Provide the [X, Y] coordinate of the cell's center where the given text is located.  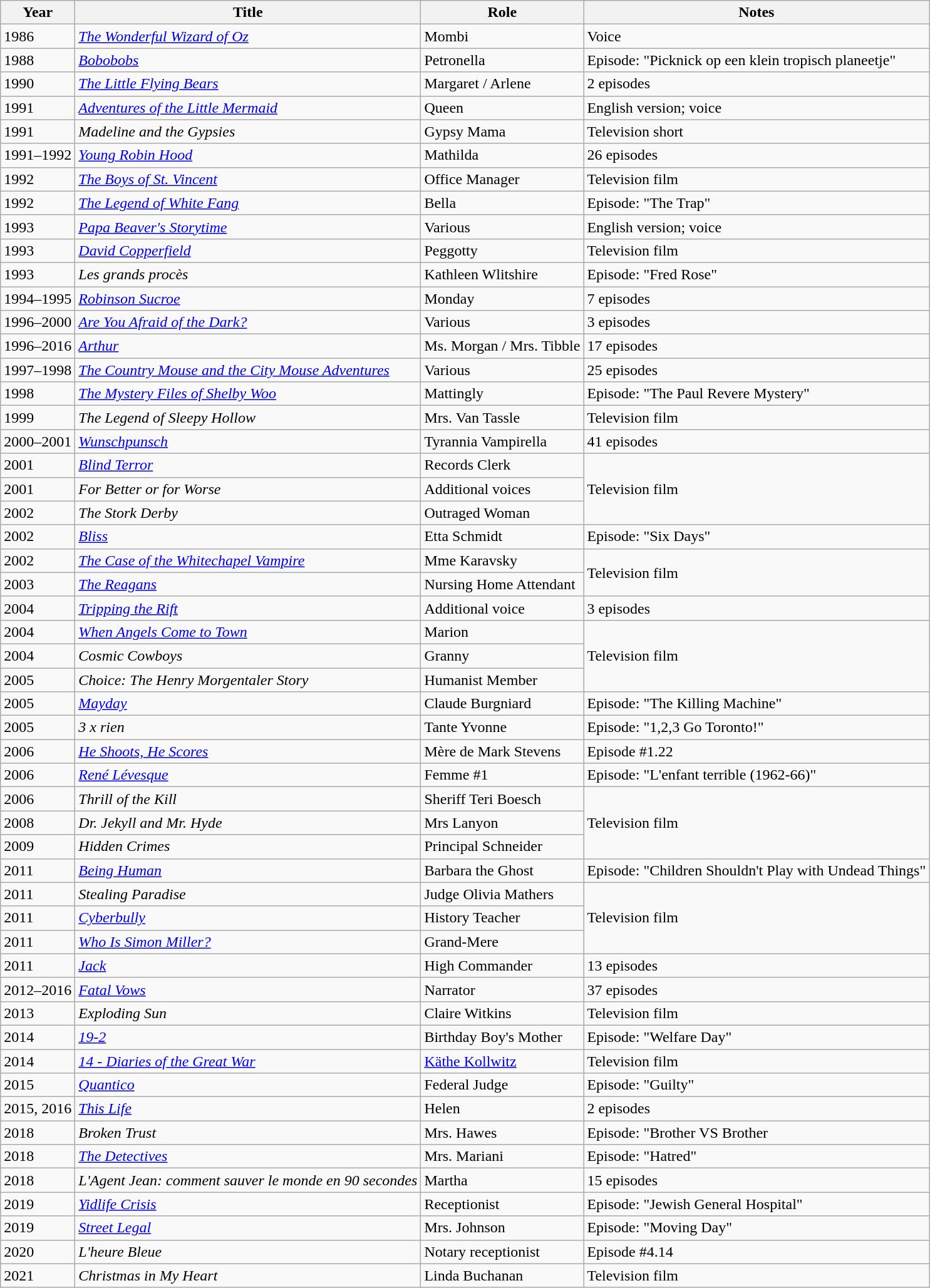
When Angels Come to Town [248, 632]
History Teacher [502, 918]
L'Agent Jean: comment sauver le monde en 90 secondes [248, 1180]
Mme Karavsky [502, 560]
Principal Schneider [502, 847]
The Legend of Sleepy Hollow [248, 418]
Episode: "Hatred" [757, 1157]
Mrs. Mariani [502, 1157]
Dr. Jekyll and Mr. Hyde [248, 823]
L'heure Bleue [248, 1252]
1988 [38, 60]
Margaret / Arlene [502, 84]
7 episodes [757, 299]
Stealing Paradise [248, 894]
Episode: "The Killing Machine" [757, 704]
Käthe Kollwitz [502, 1061]
Papa Beaver's Storytime [248, 227]
Episode: "Picknick op een klein tropisch planeetje" [757, 60]
The Country Mouse and the City Mouse Adventures [248, 370]
Are You Afraid of the Dark? [248, 322]
Episode #1.22 [757, 751]
Cosmic Cowboys [248, 656]
Quantico [248, 1085]
He Shoots, He Scores [248, 751]
The Boys of St. Vincent [248, 179]
2013 [38, 1013]
The Legend of White Fang [248, 203]
Episode: "Jewish General Hospital" [757, 1204]
Petronella [502, 60]
Mrs Lanyon [502, 823]
Fatal Vows [248, 989]
The Stork Derby [248, 513]
2015, 2016 [38, 1109]
Who Is Simon Miller? [248, 942]
Episode: "Guilty" [757, 1085]
Arthur [248, 346]
Madeline and the Gypsies [248, 131]
1991–1992 [38, 155]
Sheriff Teri Boesch [502, 799]
Episode: "The Trap" [757, 203]
14 - Diaries of the Great War [248, 1061]
Receptionist [502, 1204]
Episode: "Fred Rose" [757, 274]
Helen [502, 1109]
Office Manager [502, 179]
Bella [502, 203]
Granny [502, 656]
Queen [502, 108]
Jack [248, 966]
Mrs. Van Tassle [502, 418]
Claude Burgniard [502, 704]
Records Clerk [502, 465]
1997–1998 [38, 370]
Voice [757, 36]
1996–2000 [38, 322]
Martha [502, 1180]
Bobobobs [248, 60]
Tyrannia Vampirella [502, 441]
Birthday Boy's Mother [502, 1037]
Narrator [502, 989]
3 x rien [248, 728]
Etta Schmidt [502, 537]
1998 [38, 394]
41 episodes [757, 441]
Episode: "Brother VS Brother [757, 1133]
Kathleen Wlitshire [502, 274]
13 episodes [757, 966]
Bliss [248, 537]
Additional voices [502, 489]
2021 [38, 1275]
Blind Terror [248, 465]
Nursing Home Attendant [502, 584]
The Little Flying Bears [248, 84]
Cyberbully [248, 918]
Linda Buchanan [502, 1275]
The Detectives [248, 1157]
Wunschpunsch [248, 441]
Role [502, 13]
2000–2001 [38, 441]
Exploding Sun [248, 1013]
Gypsy Mama [502, 131]
Additional voice [502, 608]
Television short [757, 131]
Mrs. Johnson [502, 1228]
David Copperfield [248, 250]
Grand-Mere [502, 942]
Episode: "Children Shouldn't Play with Undead Things" [757, 870]
Mombi [502, 36]
Femme #1 [502, 775]
Adventures of the Little Mermaid [248, 108]
1996–2016 [38, 346]
1994–1995 [38, 299]
This Life [248, 1109]
Episode: "Welfare Day" [757, 1037]
Episode: "L'enfant terrible (1962-66)" [757, 775]
Mayday [248, 704]
The Mystery Files of Shelby Woo [248, 394]
Monday [502, 299]
Young Robin Hood [248, 155]
Street Legal [248, 1228]
Hidden Crimes [248, 847]
2015 [38, 1085]
37 episodes [757, 989]
Christmas in My Heart [248, 1275]
Mrs. Hawes [502, 1133]
Notes [757, 13]
Marion [502, 632]
The Reagans [248, 584]
2020 [38, 1252]
Barbara the Ghost [502, 870]
2009 [38, 847]
Episode: "Moving Day" [757, 1228]
Broken Trust [248, 1133]
Mattingly [502, 394]
Judge Olivia Mathers [502, 894]
Year [38, 13]
Episode: "1,2,3 Go Toronto!" [757, 728]
Being Human [248, 870]
The Case of the Whitechapel Vampire [248, 560]
15 episodes [757, 1180]
For Better or for Worse [248, 489]
2003 [38, 584]
25 episodes [757, 370]
Peggotty [502, 250]
Tripping the Rift [248, 608]
Humanist Member [502, 679]
2012–2016 [38, 989]
Notary receptionist [502, 1252]
Federal Judge [502, 1085]
19-2 [248, 1037]
1986 [38, 36]
17 episodes [757, 346]
Ms. Morgan / Mrs. Tibble [502, 346]
Episode: "The Paul Revere Mystery" [757, 394]
Outraged Woman [502, 513]
2008 [38, 823]
Yidlife Crisis [248, 1204]
Tante Yvonne [502, 728]
Thrill of the Kill [248, 799]
Episode: "Six Days" [757, 537]
1999 [38, 418]
Mère de Mark Stevens [502, 751]
Title [248, 13]
Claire Witkins [502, 1013]
The Wonderful Wizard of Oz [248, 36]
1990 [38, 84]
Mathilda [502, 155]
René Lévesque [248, 775]
High Commander [502, 966]
26 episodes [757, 155]
Les grands procès [248, 274]
Choice: The Henry Morgentaler Story [248, 679]
Episode #4.14 [757, 1252]
Robinson Sucroe [248, 299]
